Search for the cell housing the specified text and yield its [X, Y] center coordinate. 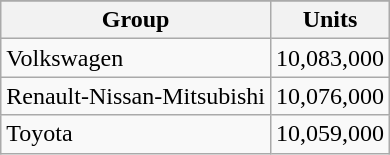
10,059,000 [330, 134]
10,083,000 [330, 58]
Toyota [136, 134]
Renault-Nissan-Mitsubishi [136, 96]
Group [136, 20]
Volkswagen [136, 58]
10,076,000 [330, 96]
Units [330, 20]
